Provide the (x, y) coordinate of the cell's center where the given text is located.  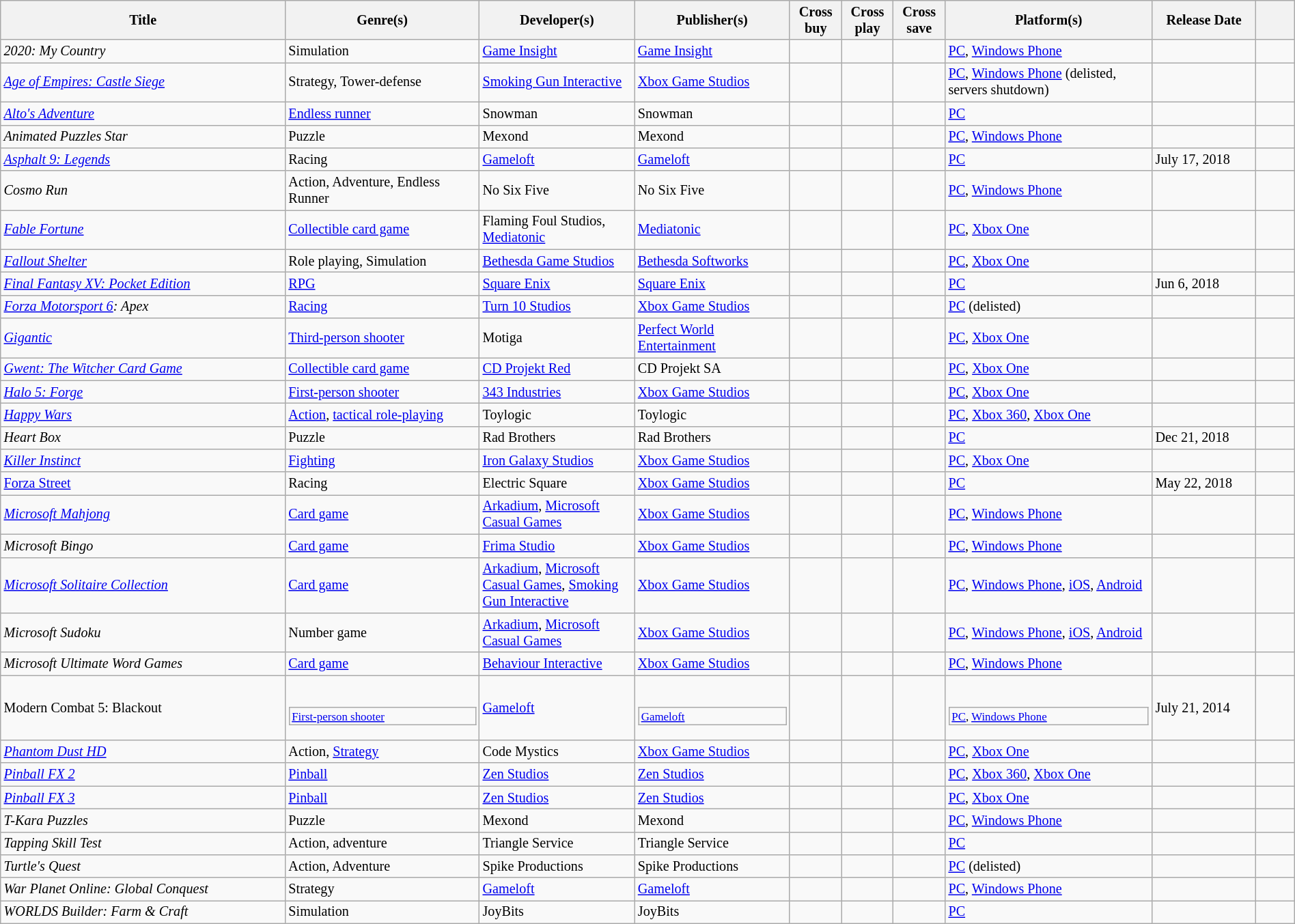
Role playing, Simulation (382, 262)
PC, Windows Phone (delisted, servers shutdown) (1049, 83)
T-Kara Puzzles (143, 821)
Final Fantasy XV: Pocket Edition (143, 284)
Happy Wars (143, 415)
Behaviour Interactive (557, 664)
Gigantic (143, 338)
Fighting (382, 461)
Dec 21, 2018 (1204, 438)
Frima Studio (557, 546)
Gwent: The Witcher Card Game (143, 369)
343 Industries (557, 393)
WORLDS Builder: Farm & Craft (143, 912)
Jun 6, 2018 (1204, 284)
Number game (382, 633)
Release Date (1204, 20)
Genre(s) (382, 20)
Pinball FX 3 (143, 798)
Action, tactical role-playing (382, 415)
Electric Square (557, 484)
Iron Galaxy Studios (557, 461)
Animated Puzzles Star (143, 137)
Action, Adventure (382, 867)
Microsoft Mahjong (143, 515)
Fallout Shelter (143, 262)
Fable Fortune (143, 230)
Alto's Adventure (143, 114)
2020: My Country (143, 52)
War Planet Online: Global Conquest (143, 890)
Killer Instinct (143, 461)
Flaming Foul Studios, Mediatonic (557, 230)
Strategy, Tower-defense (382, 83)
Action, Adventure, Endless Runner (382, 191)
Cross save (919, 20)
Endless runner (382, 114)
Halo 5: Forge (143, 393)
May 22, 2018 (1204, 484)
Arkadium, Microsoft Casual Games, Smoking Gun Interactive (557, 585)
Cosmo Run (143, 191)
RPG (382, 284)
Developer(s) (557, 20)
Tapping Skill Test (143, 844)
Platform(s) (1049, 20)
CD Projekt Red (557, 369)
Bethesda Game Studios (557, 262)
Code Mystics (557, 752)
Motiga (557, 338)
Cross play (867, 20)
July 21, 2014 (1204, 708)
Forza Motorsport 6: Apex (143, 307)
Modern Combat 5: Blackout (143, 708)
Age of Empires: Castle Siege (143, 83)
Asphalt 9: Legends (143, 160)
Bethesda Softworks (712, 262)
Phantom Dust HD (143, 752)
Action, adventure (382, 844)
Microsoft Ultimate Word Games (143, 664)
CD Projekt SA (712, 369)
Heart Box (143, 438)
Forza Street (143, 484)
Microsoft Sudoku (143, 633)
July 17, 2018 (1204, 160)
Perfect World Entertainment (712, 338)
Cross buy (816, 20)
Microsoft Bingo (143, 546)
Title (143, 20)
Smoking Gun Interactive (557, 83)
Turtle's Quest (143, 867)
Turn 10 Studios (557, 307)
Publisher(s) (712, 20)
Strategy (382, 890)
Third-person shooter (382, 338)
Microsoft Solitaire Collection (143, 585)
Pinball FX 2 (143, 775)
Action, Strategy (382, 752)
Mediatonic (712, 230)
